Extract the (X, Y) coordinate from the center of the cell holding the provided text.  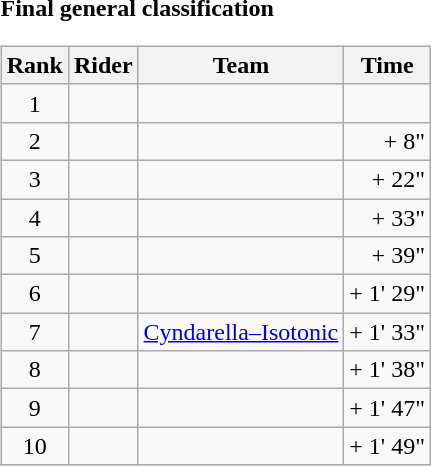
+ 1' 47" (388, 408)
10 (34, 446)
+ 39" (388, 256)
+ 1' 38" (388, 370)
9 (34, 408)
7 (34, 332)
6 (34, 294)
Time (388, 65)
+ 1' 49" (388, 446)
+ 22" (388, 179)
8 (34, 370)
5 (34, 256)
Rank (34, 65)
2 (34, 141)
Cyndarella–Isotonic (241, 332)
+ 1' 29" (388, 294)
+ 8" (388, 141)
Rider (103, 65)
Team (241, 65)
1 (34, 103)
+ 1' 33" (388, 332)
3 (34, 179)
4 (34, 217)
+ 33" (388, 217)
